Return the (x, y) coordinate for the center point of the cell that contains the specified text.  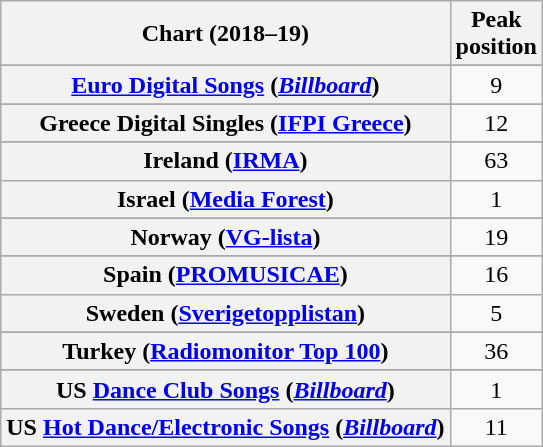
11 (496, 427)
Greece Digital Singles (IFPI Greece) (226, 123)
36 (496, 351)
Sweden (Sverigetopplistan) (226, 313)
12 (496, 123)
5 (496, 313)
Euro Digital Songs (Billboard) (226, 85)
63 (496, 161)
Israel (Media Forest) (226, 199)
Turkey (Radiomonitor Top 100) (226, 351)
Chart (2018–19) (226, 34)
US Dance Club Songs (Billboard) (226, 389)
16 (496, 275)
Ireland (IRMA) (226, 161)
Norway (VG-lista) (226, 237)
Spain (PROMUSICAE) (226, 275)
9 (496, 85)
19 (496, 237)
US Hot Dance/Electronic Songs (Billboard) (226, 427)
Peak position (496, 34)
